Detect which cell encompasses the target text, then output its [x, y] center coordinate. 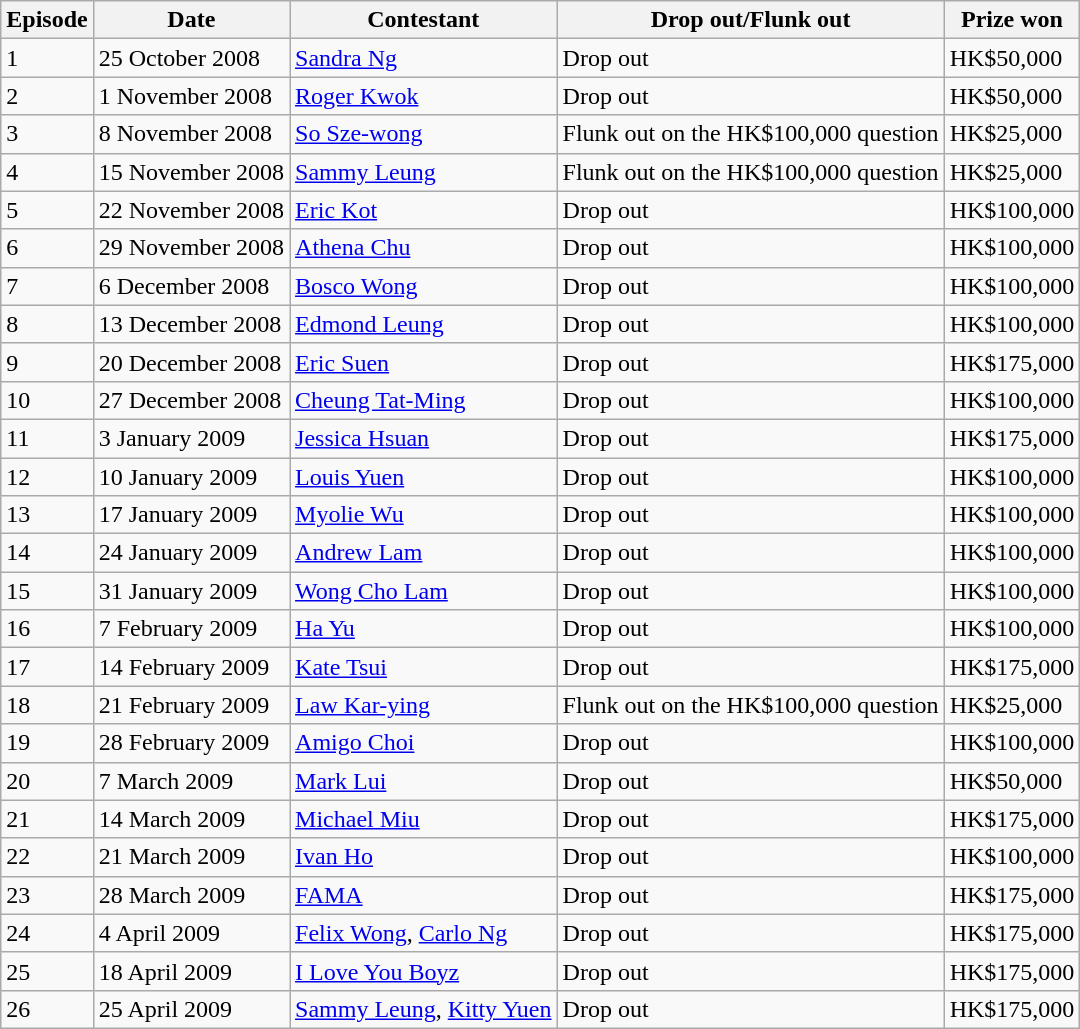
Edmond Leung [424, 324]
15 November 2008 [191, 172]
10 January 2009 [191, 477]
11 [47, 438]
Andrew Lam [424, 553]
Kate Tsui [424, 667]
I Love You Boyz [424, 971]
16 [47, 629]
20 [47, 781]
22 November 2008 [191, 210]
17 [47, 667]
5 [47, 210]
So Sze-wong [424, 134]
Prize won [1012, 20]
25 October 2008 [191, 58]
6 [47, 248]
7 February 2009 [191, 629]
Athena Chu [424, 248]
14 February 2009 [191, 667]
18 [47, 705]
8 November 2008 [191, 134]
1 November 2008 [191, 96]
9 [47, 362]
24 [47, 933]
15 [47, 591]
Date [191, 20]
13 [47, 515]
7 March 2009 [191, 781]
4 April 2009 [191, 933]
23 [47, 895]
18 April 2009 [191, 971]
Jessica Hsuan [424, 438]
31 January 2009 [191, 591]
Felix Wong, Carlo Ng [424, 933]
Amigo Choi [424, 743]
17 January 2009 [191, 515]
Ha Yu [424, 629]
FAMA [424, 895]
7 [47, 286]
Mark Lui [424, 781]
28 February 2009 [191, 743]
22 [47, 857]
2 [47, 96]
21 March 2009 [191, 857]
29 November 2008 [191, 248]
Bosco Wong [424, 286]
Myolie Wu [424, 515]
Sandra Ng [424, 58]
Wong Cho Lam [424, 591]
13 December 2008 [191, 324]
Law Kar-ying [424, 705]
Cheung Tat-Ming [424, 400]
Eric Kot [424, 210]
Louis Yuen [424, 477]
25 April 2009 [191, 1009]
20 December 2008 [191, 362]
14 March 2009 [191, 819]
26 [47, 1009]
8 [47, 324]
Sammy Leung [424, 172]
28 March 2009 [191, 895]
Michael Miu [424, 819]
21 [47, 819]
6 December 2008 [191, 286]
Eric Suen [424, 362]
3 January 2009 [191, 438]
10 [47, 400]
Contestant [424, 20]
Ivan Ho [424, 857]
14 [47, 553]
21 February 2009 [191, 705]
27 December 2008 [191, 400]
24 January 2009 [191, 553]
12 [47, 477]
Drop out/Flunk out [750, 20]
19 [47, 743]
Roger Kwok [424, 96]
Sammy Leung, Kitty Yuen [424, 1009]
3 [47, 134]
4 [47, 172]
25 [47, 971]
1 [47, 58]
Episode [47, 20]
